Pinpoint the cell where the given text exists, returning its (X, Y) midpoint coordinate. 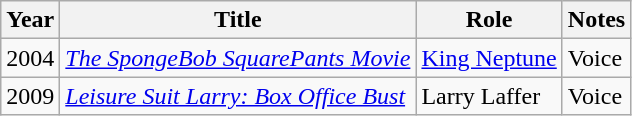
The SpongeBob SquarePants Movie (238, 58)
2009 (30, 96)
Notes (596, 20)
King Neptune (489, 58)
2004 (30, 58)
Larry Laffer (489, 96)
Leisure Suit Larry: Box Office Bust (238, 96)
Role (489, 20)
Title (238, 20)
Year (30, 20)
